Return the (x, y) coordinate for the center point of the cell that contains the specified text.  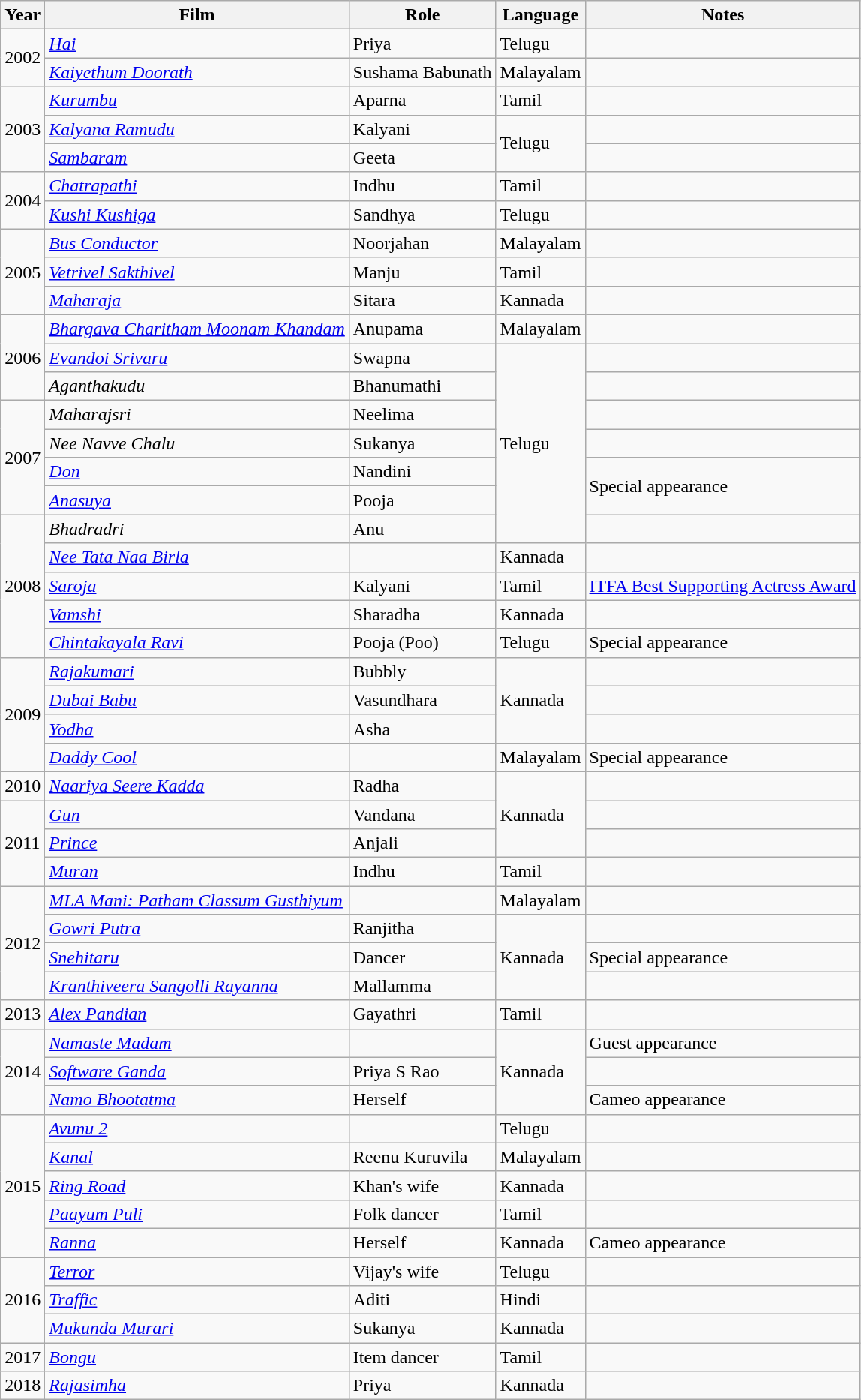
Vamshi (197, 614)
Rajakumari (197, 671)
2009 (22, 714)
Muran (197, 872)
2011 (22, 843)
Folk dancer (422, 1214)
Saroja (197, 586)
Priya S Rao (422, 1071)
Snehitaru (197, 957)
Kalyana Ramudu (197, 129)
Anu (422, 529)
Sambaram (197, 158)
Ranna (197, 1242)
Nee Tata Naa Birla (197, 557)
Kranthiveera Sangolli Rayanna (197, 986)
Anupama (422, 329)
Bhanumathi (422, 386)
Maharajsri (197, 415)
Alex Pandian (197, 1014)
Pooja (422, 500)
Bongu (197, 1357)
Kurumbu (197, 101)
Bhargava Charitham Moonam Khandam (197, 329)
Gowri Putra (197, 929)
Namo Bhootatma (197, 1100)
2008 (22, 586)
Reenu Kuruvila (422, 1157)
Vandana (422, 814)
Anjali (422, 843)
Swapna (422, 358)
Aparna (422, 101)
2016 (22, 1300)
Mukunda Murari (197, 1329)
Hindi (540, 1300)
Chatrapathi (197, 186)
Sharadha (422, 614)
Notes (723, 15)
Yodha (197, 729)
Namaste Madam (197, 1043)
Kaiyethum Doorath (197, 72)
2002 (22, 58)
Daddy Cool (197, 757)
Dancer (422, 957)
Traffic (197, 1300)
Bhadradri (197, 529)
Aganthakudu (197, 386)
Neelima (422, 415)
Avunu 2 (197, 1128)
Mallamma (422, 986)
Vasundhara (422, 700)
2014 (22, 1071)
Paayum Puli (197, 1214)
Ranjitha (422, 929)
Pooja (Poo) (422, 643)
2007 (22, 458)
Vetrivel Sakthivel (197, 272)
Item dancer (422, 1357)
Bubbly (422, 671)
Year (22, 15)
Bus Conductor (197, 243)
Asha (422, 729)
Terror (197, 1272)
Film (197, 15)
Sandhya (422, 215)
Noorjahan (422, 243)
Nee Navve Chalu (197, 443)
Software Ganda (197, 1071)
MLA Mani: Patham Classum Gusthiyum (197, 900)
Anasuya (197, 500)
Dubai Babu (197, 700)
Ring Road (197, 1185)
Vijay's wife (422, 1272)
2017 (22, 1357)
Radha (422, 786)
Aditi (422, 1300)
Rajasimha (197, 1386)
Sitara (422, 300)
Manju (422, 272)
2015 (22, 1185)
Kushi Kushiga (197, 215)
2013 (22, 1014)
2012 (22, 943)
2018 (22, 1386)
Guest appearance (723, 1043)
Naariya Seere Kadda (197, 786)
Evandoi Srivaru (197, 358)
Role (422, 15)
Sushama Babunath (422, 72)
2004 (22, 200)
Language (540, 15)
Chintakayala Ravi (197, 643)
Geeta (422, 158)
Khan's wife (422, 1185)
2003 (22, 129)
Gayathri (422, 1014)
ITFA Best Supporting Actress Award (723, 586)
Don (197, 472)
Kanal (197, 1157)
Prince (197, 843)
2010 (22, 786)
Nandini (422, 472)
Hai (197, 44)
2006 (22, 357)
Maharaja (197, 300)
2005 (22, 272)
Gun (197, 814)
